Output the (x, y) coordinate of the center of the cell containing the given text.  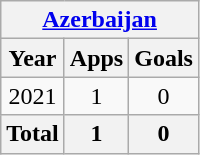
Goals (164, 58)
2021 (33, 96)
Total (33, 134)
Azerbaijan (100, 20)
Apps (96, 58)
Year (33, 58)
